Capture the cell that displays the provided text and extract its [X, Y] central coordinate. 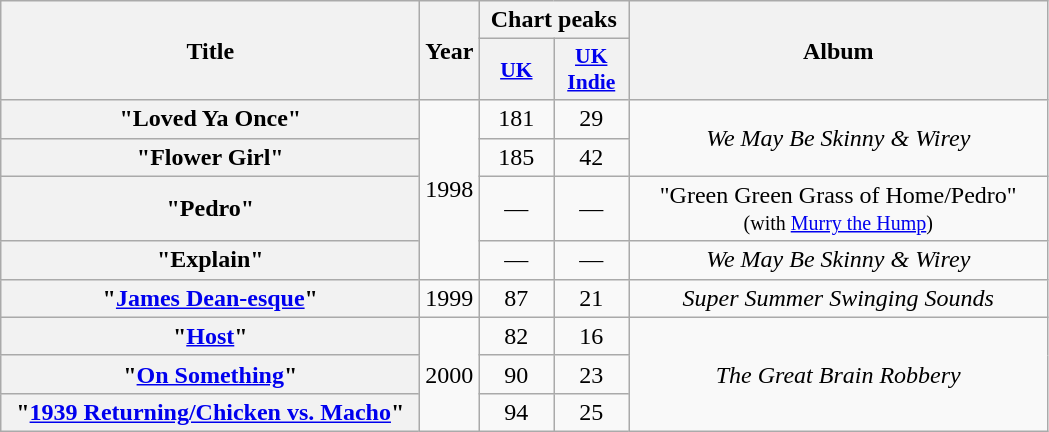
"Pedro" [210, 208]
Chart peaks [554, 20]
90 [516, 374]
UKIndie [592, 70]
UK [516, 70]
2000 [450, 374]
Title [210, 50]
82 [516, 336]
"Loved Ya Once" [210, 119]
25 [592, 412]
23 [592, 374]
"Flower Girl" [210, 157]
"On Something" [210, 374]
"1939 Returning/Chicken vs. Macho" [210, 412]
Super Summer Swinging Sounds [838, 298]
42 [592, 157]
181 [516, 119]
185 [516, 157]
21 [592, 298]
16 [592, 336]
Album [838, 50]
1998 [450, 190]
94 [516, 412]
"James Dean-esque" [210, 298]
87 [516, 298]
The Great Brain Robbery [838, 374]
29 [592, 119]
"Explain" [210, 260]
1999 [450, 298]
"Host" [210, 336]
Year [450, 50]
"Green Green Grass of Home/Pedro"(with Murry the Hump) [838, 208]
